Identify which cell holds the provided text, then report its [x, y] central coordinate. 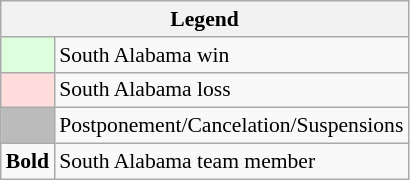
South Alabama team member [231, 162]
Postponement/Cancelation/Suspensions [231, 126]
Bold [28, 162]
South Alabama win [231, 55]
South Alabama loss [231, 90]
Legend [205, 19]
